Scan for the cell matching the given text and deliver its (X, Y) coordinate at center. 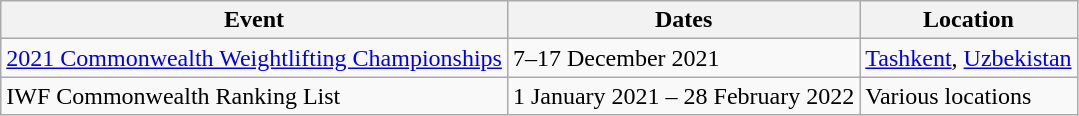
Various locations (968, 96)
1 January 2021 – 28 February 2022 (683, 96)
Dates (683, 20)
Location (968, 20)
IWF Commonwealth Ranking List (254, 96)
7–17 December 2021 (683, 58)
2021 Commonwealth Weightlifting Championships (254, 58)
Tashkent, Uzbekistan (968, 58)
Event (254, 20)
